Search for the cell housing the specified text and yield its [X, Y] center coordinate. 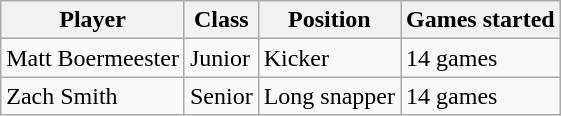
Player [93, 20]
Senior [221, 96]
Matt Boermeester [93, 58]
Class [221, 20]
Position [329, 20]
Long snapper [329, 96]
Kicker [329, 58]
Junior [221, 58]
Games started [481, 20]
Zach Smith [93, 96]
